Find where the given text appears and provide that cell's center as [X, Y] coordinate. 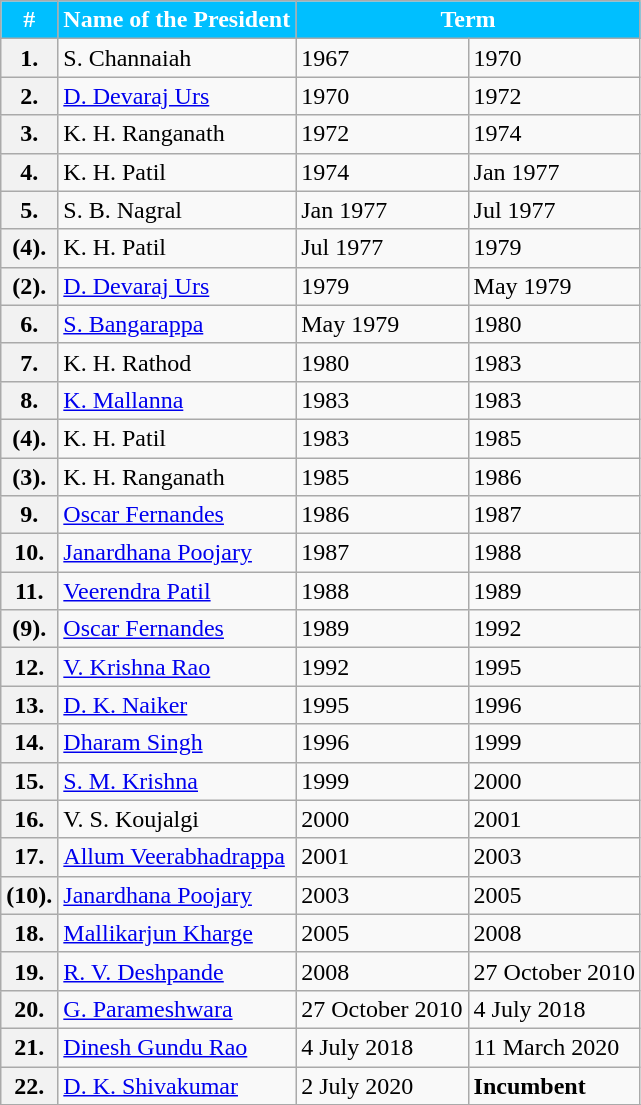
22. [30, 1085]
S. Channaiah [177, 58]
Mallikarjun Kharge [177, 933]
K. Mallanna [177, 400]
2. [30, 96]
V. S. Koujalgi [177, 819]
2 July 2020 [382, 1085]
D. K. Shivakumar [177, 1085]
9. [30, 515]
Allum Veerabhadrappa [177, 857]
S. M. Krishna [177, 781]
10. [30, 553]
(10). [30, 895]
K. H. Rathod [177, 362]
15. [30, 781]
13. [30, 705]
1967 [382, 58]
(2). [30, 286]
14. [30, 743]
12. [30, 667]
1. [30, 58]
S. Bangarappa [177, 324]
Veerendra Patil [177, 591]
6. [30, 324]
R. V. Deshpande [177, 971]
Incumbent [554, 1085]
Name of the President [177, 20]
8. [30, 400]
7. [30, 362]
19. [30, 971]
11 March 2020 [554, 1047]
3. [30, 134]
17. [30, 857]
V. Krishna Rao [177, 667]
Dharam Singh [177, 743]
D. K. Naiker [177, 705]
(9). [30, 629]
18. [30, 933]
5. [30, 210]
# [30, 20]
Dinesh Gundu Rao [177, 1047]
11. [30, 591]
20. [30, 1009]
4. [30, 172]
(3). [30, 477]
G. Parameshwara [177, 1009]
S. B. Nagral [177, 210]
21. [30, 1047]
16. [30, 819]
Term [468, 20]
